Capture the cell that displays the provided text and extract its [x, y] central coordinate. 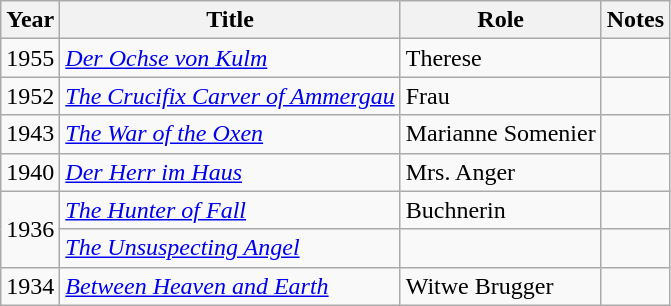
Year [30, 20]
Role [500, 20]
The Hunter of Fall [230, 210]
1934 [30, 286]
Buchnerin [500, 210]
Witwe Brugger [500, 286]
1952 [30, 96]
Between Heaven and Earth [230, 286]
Therese [500, 58]
1936 [30, 229]
Frau [500, 96]
1943 [30, 134]
Notes [635, 20]
The War of the Oxen [230, 134]
Der Ochse von Kulm [230, 58]
1955 [30, 58]
Mrs. Anger [500, 172]
The Crucifix Carver of Ammergau [230, 96]
Der Herr im Haus [230, 172]
Title [230, 20]
1940 [30, 172]
The Unsuspecting Angel [230, 248]
Marianne Somenier [500, 134]
